Determine the [X, Y] coordinate at the center of the cell enclosing the given text.  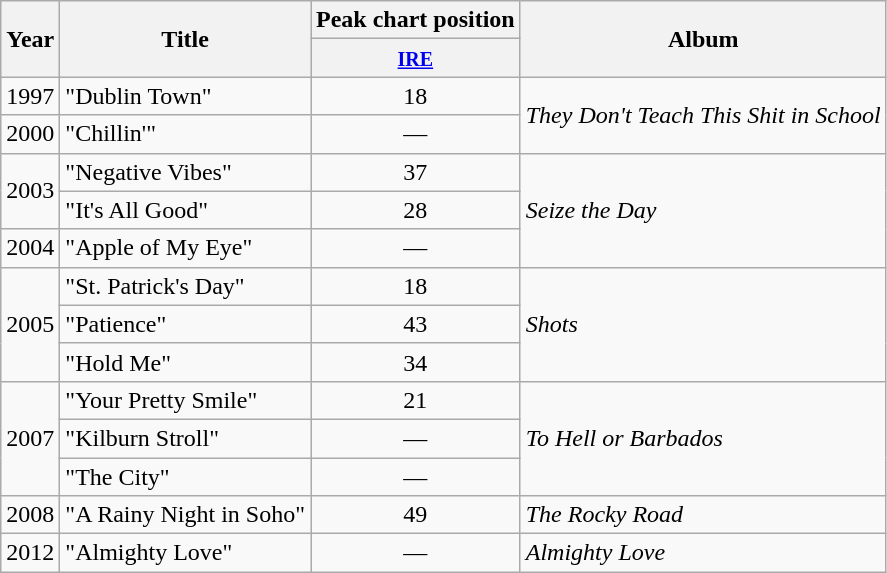
28 [415, 210]
Seize the Day [703, 210]
Shots [703, 324]
"St. Patrick's Day" [186, 286]
1997 [30, 96]
"A Rainy Night in Soho" [186, 515]
2003 [30, 191]
"Dublin Town" [186, 96]
Album [703, 39]
"Hold Me" [186, 362]
"Negative Vibes" [186, 172]
IRE [415, 58]
2007 [30, 438]
43 [415, 324]
37 [415, 172]
"It's All Good" [186, 210]
Year [30, 39]
Title [186, 39]
The Rocky Road [703, 515]
34 [415, 362]
"The City" [186, 477]
21 [415, 400]
Peak chart position [415, 20]
2004 [30, 248]
2005 [30, 324]
"Your Pretty Smile" [186, 400]
"Kilburn Stroll" [186, 438]
2000 [30, 134]
"Almighty Love" [186, 553]
"Chillin'" [186, 134]
49 [415, 515]
2008 [30, 515]
Almighty Love [703, 553]
They Don't Teach This Shit in School [703, 115]
2012 [30, 553]
"Patience" [186, 324]
To Hell or Barbados [703, 438]
"Apple of My Eye" [186, 248]
